Return (X, Y) of the center of cell containing provided text 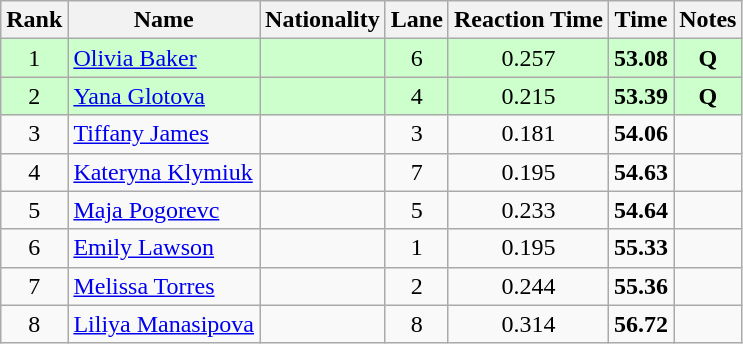
Rank (34, 20)
Olivia Baker (164, 58)
54.06 (642, 134)
Melissa Torres (164, 286)
55.36 (642, 286)
0.244 (528, 286)
53.08 (642, 58)
Emily Lawson (164, 248)
Tiffany James (164, 134)
0.181 (528, 134)
Nationality (323, 20)
0.233 (528, 210)
Name (164, 20)
Kateryna Klymiuk (164, 172)
Reaction Time (528, 20)
53.39 (642, 96)
56.72 (642, 324)
Liliya Manasipova (164, 324)
54.63 (642, 172)
0.215 (528, 96)
Time (642, 20)
Notes (708, 20)
0.257 (528, 58)
Maja Pogorevc (164, 210)
Lane (416, 20)
0.314 (528, 324)
54.64 (642, 210)
55.33 (642, 248)
Yana Glotova (164, 96)
